Locate the cell with the specified text and output its (x, y) center coordinate. 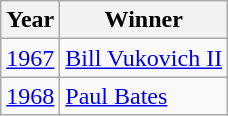
Winner (144, 20)
Paul Bates (144, 96)
1967 (30, 58)
Bill Vukovich II (144, 58)
1968 (30, 96)
Year (30, 20)
